Return the [X, Y] coordinate for the center point of the cell that contains the specified text.  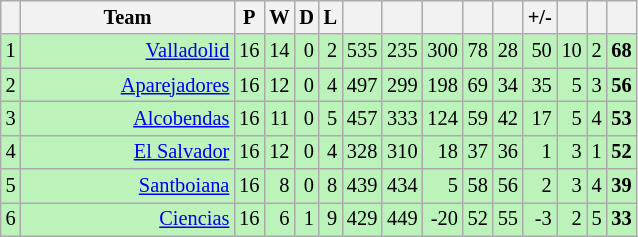
59 [478, 118]
Santboiana [128, 186]
+/- [540, 17]
535 [362, 51]
42 [508, 118]
10 [572, 51]
Valladolid [128, 51]
P [249, 17]
124 [443, 118]
457 [362, 118]
34 [508, 85]
35 [540, 85]
9 [330, 219]
58 [478, 186]
Aparejadores [128, 85]
14 [279, 51]
36 [508, 152]
Alcobendas [128, 118]
Ciencias [128, 219]
W [279, 17]
235 [402, 51]
50 [540, 51]
33 [621, 219]
17 [540, 118]
333 [402, 118]
198 [443, 85]
-3 [540, 219]
L [330, 17]
300 [443, 51]
55 [508, 219]
Team [128, 17]
68 [621, 51]
310 [402, 152]
El Salvador [128, 152]
429 [362, 219]
328 [362, 152]
18 [443, 152]
11 [279, 118]
-20 [443, 219]
439 [362, 186]
299 [402, 85]
497 [362, 85]
69 [478, 85]
D [306, 17]
28 [508, 51]
37 [478, 152]
78 [478, 51]
449 [402, 219]
53 [621, 118]
39 [621, 186]
434 [402, 186]
